Pinpoint the cell where the given text exists, returning its (x, y) midpoint coordinate. 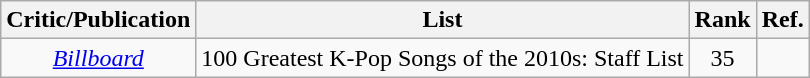
Critic/Publication (98, 20)
Ref. (782, 20)
35 (722, 58)
100 Greatest K-Pop Songs of the 2010s: Staff List (442, 58)
List (442, 20)
Rank (722, 20)
Billboard (98, 58)
